Detect which cell encompasses the target text, then output its (X, Y) center coordinate. 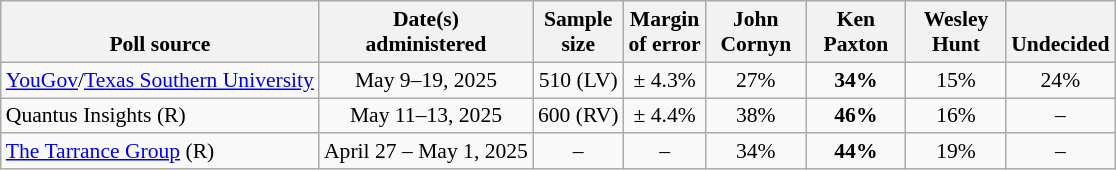
Undecided (1060, 32)
19% (956, 152)
46% (856, 116)
± 4.4% (664, 116)
Quantus Insights (R) (160, 116)
KenPaxton (856, 32)
15% (956, 80)
YouGov/Texas Southern University (160, 80)
May 11–13, 2025 (426, 116)
May 9–19, 2025 (426, 80)
Poll source (160, 32)
The Tarrance Group (R) (160, 152)
27% (756, 80)
16% (956, 116)
24% (1060, 80)
WesleyHunt (956, 32)
Date(s)administered (426, 32)
April 27 – May 1, 2025 (426, 152)
510 (LV) (578, 80)
44% (856, 152)
38% (756, 116)
± 4.3% (664, 80)
600 (RV) (578, 116)
Samplesize (578, 32)
JohnCornyn (756, 32)
Marginof error (664, 32)
